For the text-containing cell, return its midpoint in (X, Y) coordinate format. 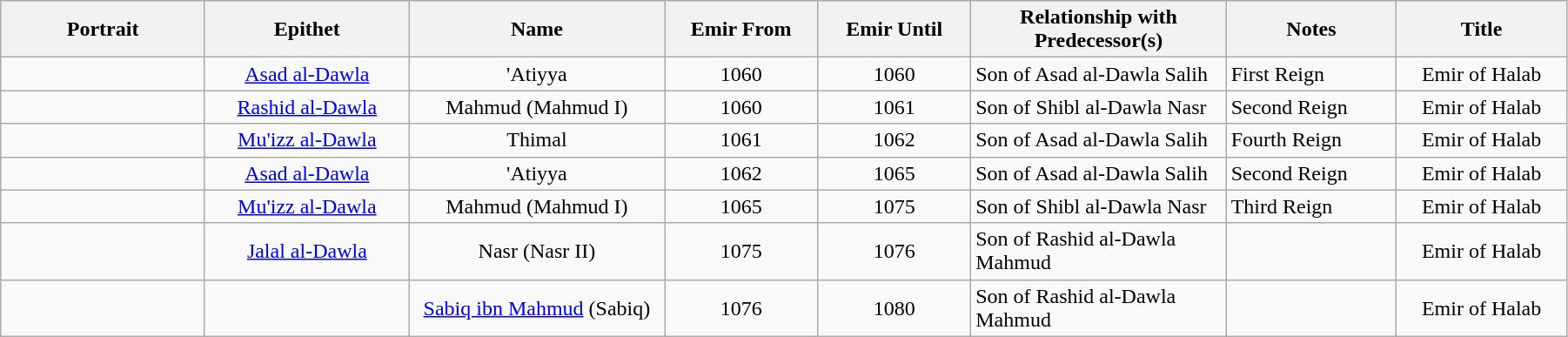
Rashid al-Dawla (306, 107)
Third Reign (1311, 206)
Emir Until (895, 30)
Notes (1311, 30)
Sabiq ibn Mahmud (Sabiq) (536, 308)
Name (536, 30)
Title (1482, 30)
Nasr (Nasr II) (536, 251)
First Reign (1311, 74)
Portrait (103, 30)
Fourth Reign (1311, 140)
Jalal al-Dawla (306, 251)
Emir From (741, 30)
Epithet (306, 30)
Relationship with Predecessor(s) (1098, 30)
1080 (895, 308)
Thimal (536, 140)
